Determine the (x, y) coordinate at the center of the cell enclosing the given text.  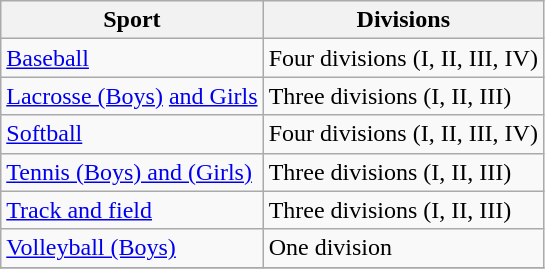
One division (403, 248)
Baseball (132, 58)
Divisions (403, 20)
Tennis (Boys) and (Girls) (132, 172)
Sport (132, 20)
Lacrosse (Boys) and Girls (132, 96)
Track and field (132, 210)
Volleyball (Boys) (132, 248)
Softball (132, 134)
